Return the (x, y) coordinate for the center point of the cell that contains the specified text.  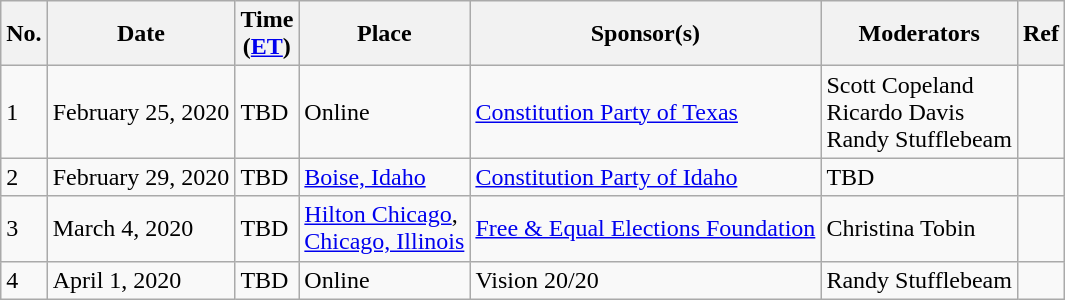
April 1, 2020 (141, 280)
Christina Tobin (920, 228)
Date (141, 34)
March 4, 2020 (141, 228)
4 (24, 280)
3 (24, 228)
Free & Equal Elections Foundation (646, 228)
Moderators (920, 34)
Constitution Party of Texas (646, 112)
Hilton Chicago,Chicago, Illinois (384, 228)
Time(ET) (267, 34)
Ref (1040, 34)
2 (24, 177)
Place (384, 34)
Scott CopelandRicardo DavisRandy Stufflebeam (920, 112)
Sponsor(s) (646, 34)
Vision 20/20 (646, 280)
Randy Stufflebeam (920, 280)
No. (24, 34)
February 25, 2020 (141, 112)
Constitution Party of Idaho (646, 177)
Boise, Idaho (384, 177)
1 (24, 112)
February 29, 2020 (141, 177)
